Return the (X, Y) coordinate for the center point of the cell that contains the specified text.  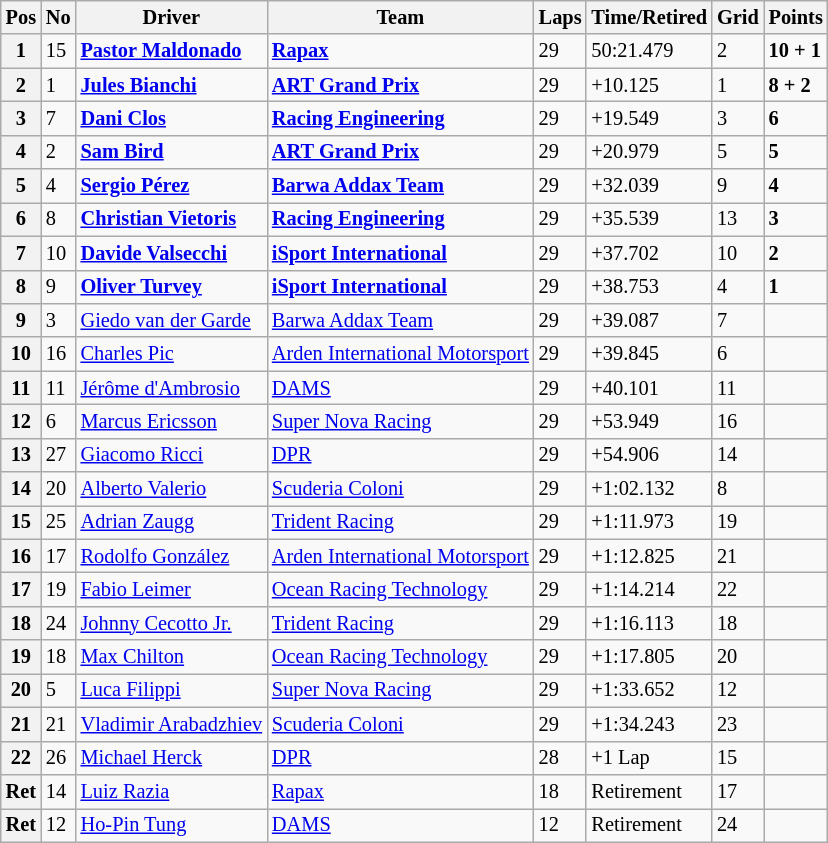
Fabio Leimer (172, 589)
23 (738, 724)
Davide Valsecchi (172, 253)
+1:12.825 (649, 556)
Max Chilton (172, 657)
Dani Clos (172, 118)
+54.906 (649, 455)
+40.101 (649, 388)
8 + 2 (796, 85)
+32.039 (649, 186)
+20.979 (649, 152)
Pastor Maldonado (172, 51)
10 + 1 (796, 51)
+1:33.652 (649, 690)
Giacomo Ricci (172, 455)
Driver (172, 17)
+1:02.132 (649, 489)
Alberto Valerio (172, 489)
28 (560, 758)
Luca Filippi (172, 690)
Points (796, 17)
+19.549 (649, 118)
27 (58, 455)
50:21.479 (649, 51)
+1:16.113 (649, 623)
+1:11.973 (649, 522)
Michael Herck (172, 758)
Ho-Pin Tung (172, 825)
Luiz Razia (172, 791)
+39.845 (649, 354)
Laps (560, 17)
Giedo van der Garde (172, 320)
Jérôme d'Ambrosio (172, 388)
Oliver Turvey (172, 287)
Team (400, 17)
+35.539 (649, 219)
+1:14.214 (649, 589)
No (58, 17)
Jules Bianchi (172, 85)
26 (58, 758)
Johnny Cecotto Jr. (172, 623)
Charles Pic (172, 354)
+53.949 (649, 421)
25 (58, 522)
Rodolfo González (172, 556)
+37.702 (649, 253)
+1:34.243 (649, 724)
+10.125 (649, 85)
+39.087 (649, 320)
+38.753 (649, 287)
Sam Bird (172, 152)
Adrian Zaugg (172, 522)
Time/Retired (649, 17)
Grid (738, 17)
Christian Vietoris (172, 219)
Marcus Ericsson (172, 421)
+1 Lap (649, 758)
+1:17.805 (649, 657)
Vladimir Arabadzhiev (172, 724)
Pos (21, 17)
Sergio Pérez (172, 186)
